From the cell containing the given text, extract its center point as [X, Y] coordinate. 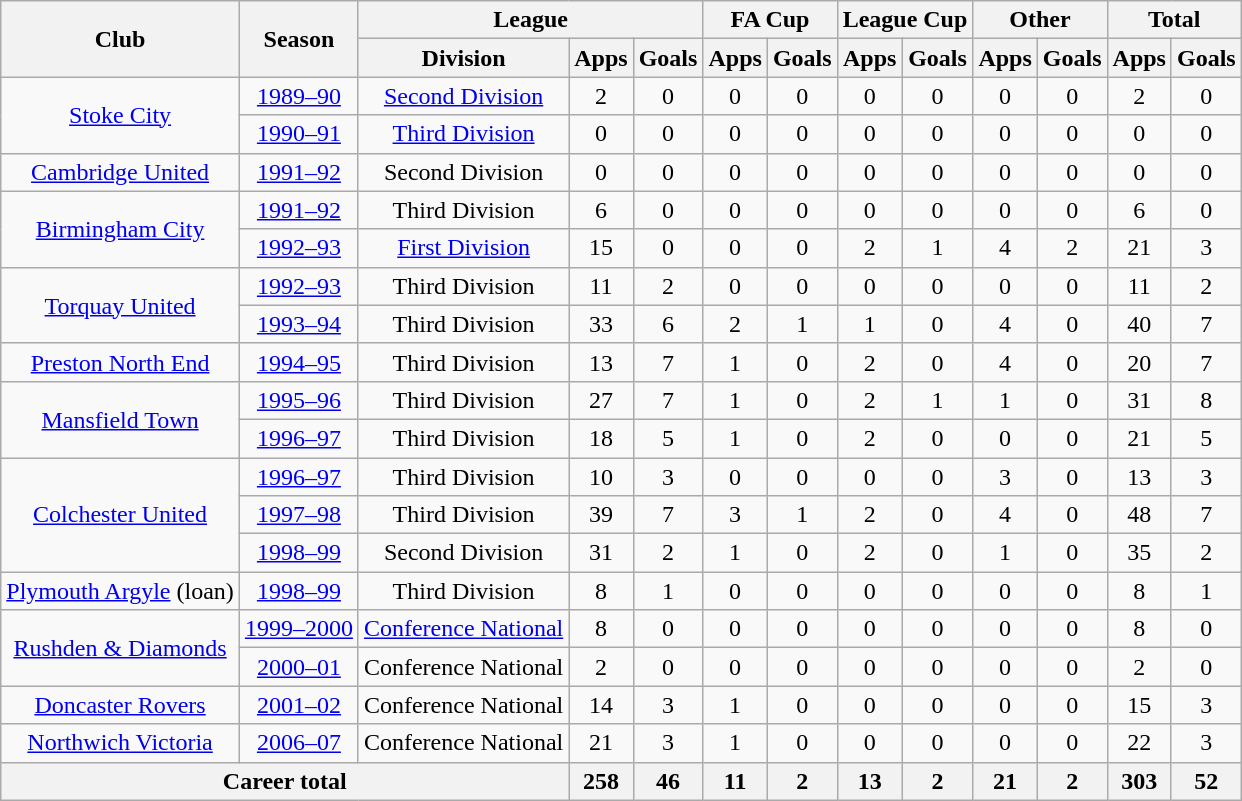
Division [463, 58]
258 [601, 781]
Plymouth Argyle (loan) [120, 591]
10 [601, 477]
Cambridge United [120, 172]
Colchester United [120, 515]
Preston North End [120, 362]
1989–90 [298, 96]
Torquay United [120, 305]
Other [1040, 20]
Rushden & Diamonds [120, 648]
18 [601, 438]
48 [1139, 515]
1993–94 [298, 324]
Northwich Victoria [120, 743]
2006–07 [298, 743]
1994–95 [298, 362]
2001–02 [298, 705]
Stoke City [120, 115]
1995–96 [298, 400]
Career total [285, 781]
Mansfield Town [120, 419]
20 [1139, 362]
303 [1139, 781]
33 [601, 324]
Season [298, 39]
Doncaster Rovers [120, 705]
40 [1139, 324]
35 [1139, 553]
1997–98 [298, 515]
League Cup [905, 20]
39 [601, 515]
First Division [463, 248]
1999–2000 [298, 629]
52 [1206, 781]
Birmingham City [120, 229]
League [530, 20]
27 [601, 400]
FA Cup [770, 20]
Total [1174, 20]
22 [1139, 743]
14 [601, 705]
Club [120, 39]
2000–01 [298, 667]
46 [668, 781]
1990–91 [298, 134]
